Return the (X, Y) coordinate for the center point of the cell that contains the specified text.  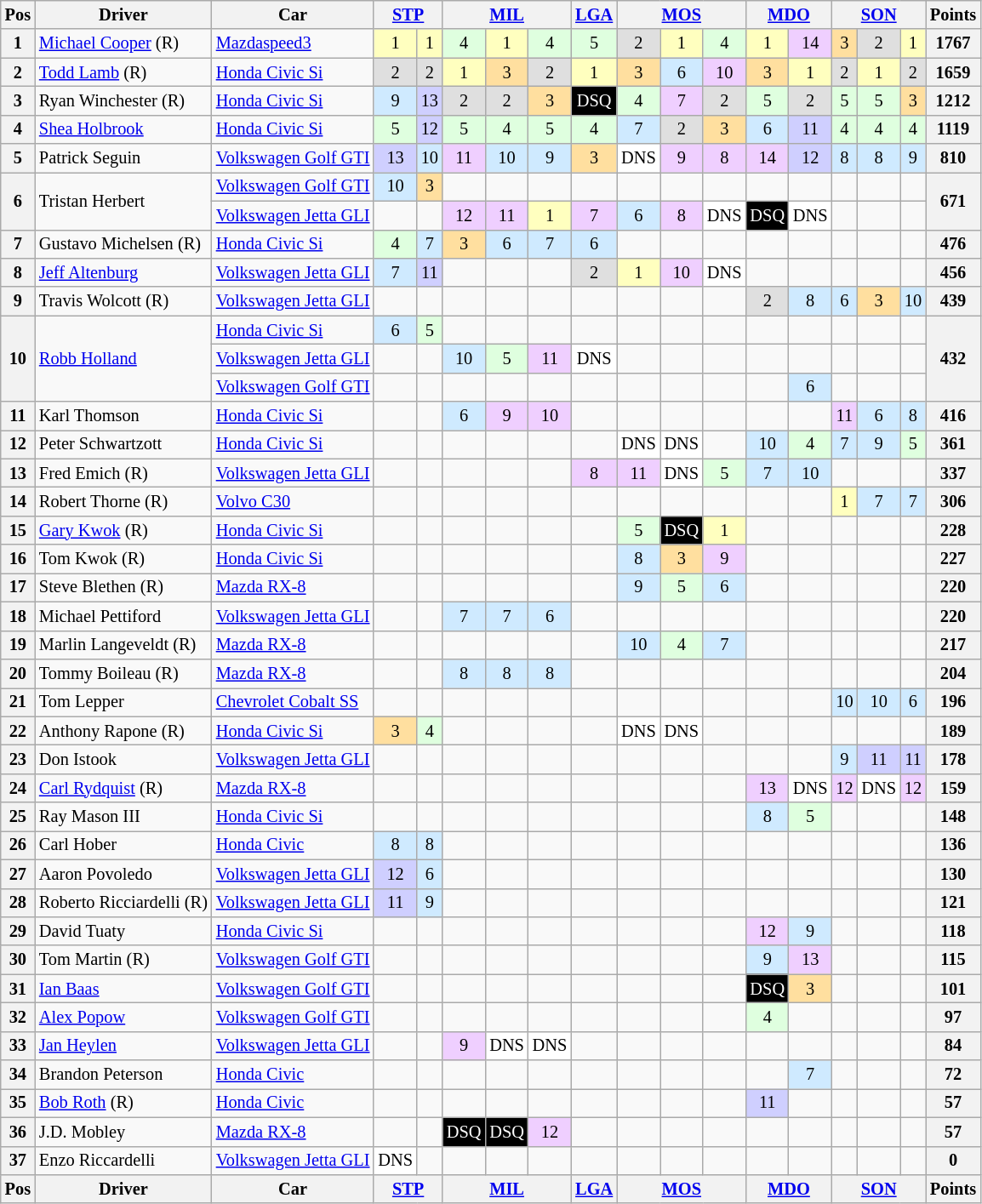
1212 (953, 100)
72 (953, 1075)
1767 (953, 43)
432 (953, 359)
Bob Roth (R) (123, 1103)
228 (953, 530)
Shea Holbrook (123, 129)
Tom Martin (R) (123, 960)
416 (953, 416)
23 (18, 759)
0 (953, 1161)
24 (18, 788)
Chevrolet Cobalt SS (293, 702)
337 (953, 473)
439 (953, 301)
Ryan Winchester (R) (123, 100)
16 (18, 559)
35 (18, 1103)
217 (953, 645)
21 (18, 702)
Alex Popow (123, 1017)
97 (953, 1017)
Peter Schwartzott (123, 444)
Marlin Langeveldt (R) (123, 645)
118 (953, 931)
Roberto Ricciardelli (R) (123, 903)
148 (953, 817)
15 (18, 530)
Carl Hober (123, 845)
Tommy Boileau (R) (123, 673)
26 (18, 845)
178 (953, 759)
130 (953, 874)
J.D. Mobley (123, 1132)
19 (18, 645)
17 (18, 587)
Mazdaspeed3 (293, 43)
1659 (953, 72)
Tristan Herbert (123, 201)
189 (953, 731)
1119 (953, 129)
Fred Emich (R) (123, 473)
Robert Thorne (R) (123, 501)
30 (18, 960)
Patrick Seguin (123, 158)
Anthony Rapone (R) (123, 731)
204 (953, 673)
196 (953, 702)
101 (953, 989)
136 (953, 845)
227 (953, 559)
29 (18, 931)
Michael Pettiford (123, 616)
36 (18, 1132)
Volvo C30 (293, 501)
Enzo Riccardelli (123, 1161)
Jan Heylen (123, 1046)
671 (953, 201)
Gustavo Michelsen (R) (123, 244)
Ray Mason III (123, 817)
Steve Blethen (R) (123, 587)
27 (18, 874)
37 (18, 1161)
Todd Lamb (R) (123, 72)
Gary Kwok (R) (123, 530)
84 (953, 1046)
361 (953, 444)
Michael Cooper (R) (123, 43)
Tom Lepper (123, 702)
Tom Kwok (R) (123, 559)
28 (18, 903)
22 (18, 731)
476 (953, 244)
31 (18, 989)
David Tuaty (123, 931)
Don Istook (123, 759)
Carl Rydquist (R) (123, 788)
18 (18, 616)
456 (953, 272)
Robb Holland (123, 359)
Aaron Povoledo (123, 874)
810 (953, 158)
Ian Baas (123, 989)
Brandon Peterson (123, 1075)
121 (953, 903)
Jeff Altenburg (123, 272)
34 (18, 1075)
33 (18, 1046)
Travis Wolcott (R) (123, 301)
Karl Thomson (123, 416)
159 (953, 788)
306 (953, 501)
32 (18, 1017)
25 (18, 817)
20 (18, 673)
115 (953, 960)
